Output the (X, Y) coordinate of the center of the cell containing the given text.  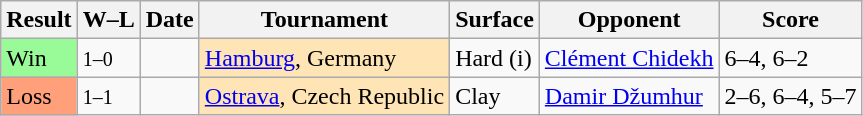
Ostrava, Czech Republic (324, 96)
Win (39, 58)
Opponent (629, 20)
Clay (495, 96)
W–L (108, 20)
Tournament (324, 20)
1–0 (108, 58)
Surface (495, 20)
Hard (i) (495, 58)
Result (39, 20)
Loss (39, 96)
6–4, 6–2 (790, 58)
Date (170, 20)
2–6, 6–4, 5–7 (790, 96)
Damir Džumhur (629, 96)
Hamburg, Germany (324, 58)
Clément Chidekh (629, 58)
1–1 (108, 96)
Score (790, 20)
